For the text-containing cell, return its midpoint in [X, Y] coordinate format. 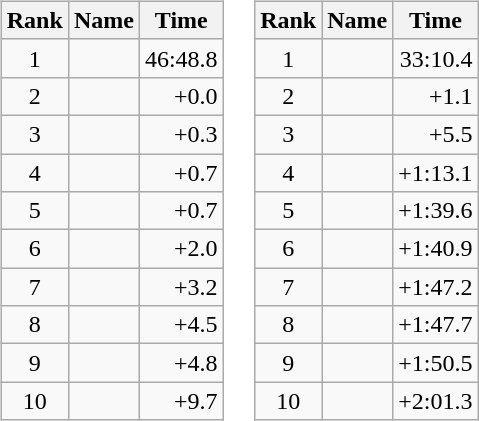
+0.0 [181, 96]
+4.8 [181, 363]
+9.7 [181, 401]
+4.5 [181, 325]
+2:01.3 [436, 401]
+1:47.2 [436, 287]
+1:40.9 [436, 249]
+1.1 [436, 96]
+3.2 [181, 287]
+2.0 [181, 249]
+5.5 [436, 134]
+1:47.7 [436, 325]
+0.3 [181, 134]
+1:39.6 [436, 211]
33:10.4 [436, 58]
46:48.8 [181, 58]
+1:13.1 [436, 173]
+1:50.5 [436, 363]
